Output the (X, Y) coordinate of the center of the cell containing the given text.  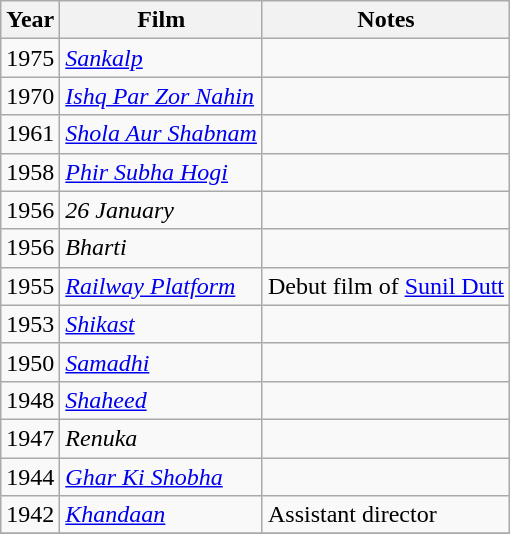
Phir Subha Hogi (162, 172)
Shikast (162, 324)
1942 (30, 515)
Railway Platform (162, 286)
1953 (30, 324)
Assistant director (386, 515)
Film (162, 20)
Shaheed (162, 400)
1947 (30, 438)
Ghar Ki Shobha (162, 477)
Shola Aur Shabnam (162, 134)
1948 (30, 400)
Notes (386, 20)
Samadhi (162, 362)
Debut film of Sunil Dutt (386, 286)
1958 (30, 172)
1970 (30, 96)
1955 (30, 286)
1975 (30, 58)
Khandaan (162, 515)
Ishq Par Zor Nahin (162, 96)
Sankalp (162, 58)
Year (30, 20)
Bharti (162, 248)
1961 (30, 134)
26 January (162, 210)
Renuka (162, 438)
1950 (30, 362)
1944 (30, 477)
